Pinpoint the cell where the given text exists, returning its (X, Y) midpoint coordinate. 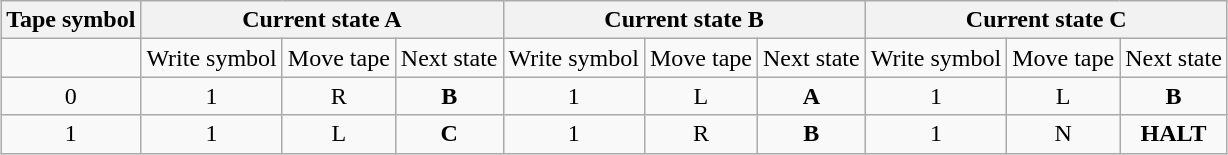
Tape symbol (71, 20)
A (811, 96)
N (1064, 134)
HALT (1174, 134)
Current state C (1046, 20)
0 (71, 96)
Current state B (684, 20)
Current state A (322, 20)
C (449, 134)
